Find where the given text appears and provide that cell's center as [X, Y] coordinate. 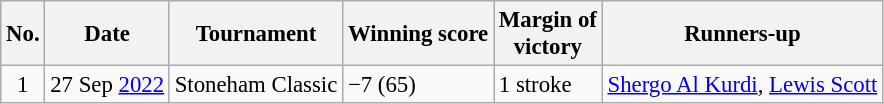
Shergo Al Kurdi, Lewis Scott [742, 85]
Winning score [418, 34]
Date [107, 34]
1 stroke [548, 85]
Stoneham Classic [256, 85]
Runners-up [742, 34]
Tournament [256, 34]
−7 (65) [418, 85]
1 [23, 85]
Margin ofvictory [548, 34]
27 Sep 2022 [107, 85]
No. [23, 34]
